For the text-containing cell, return its midpoint in [X, Y] coordinate format. 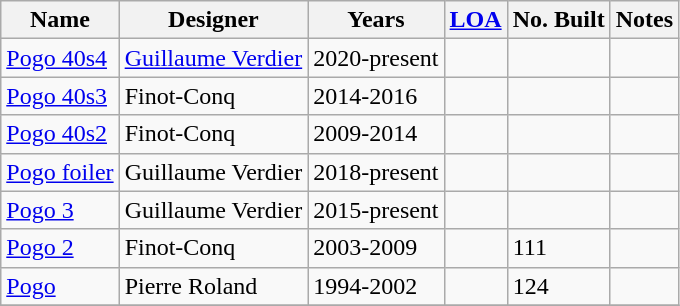
LOA [476, 20]
Pogo 3 [60, 210]
Pogo [60, 286]
124 [558, 286]
Designer [214, 20]
2003-2009 [376, 248]
No. Built [558, 20]
Name [60, 20]
Notes [644, 20]
2020-present [376, 58]
Years [376, 20]
1994-2002 [376, 286]
Pierre Roland [214, 286]
Pogo 40s3 [60, 96]
111 [558, 248]
2018-present [376, 172]
Pogo 40s2 [60, 134]
2015-present [376, 210]
Pogo 40s4 [60, 58]
Pogo foiler [60, 172]
2009-2014 [376, 134]
Pogo 2 [60, 248]
2014-2016 [376, 96]
